Return [x, y] of the center of cell containing provided text 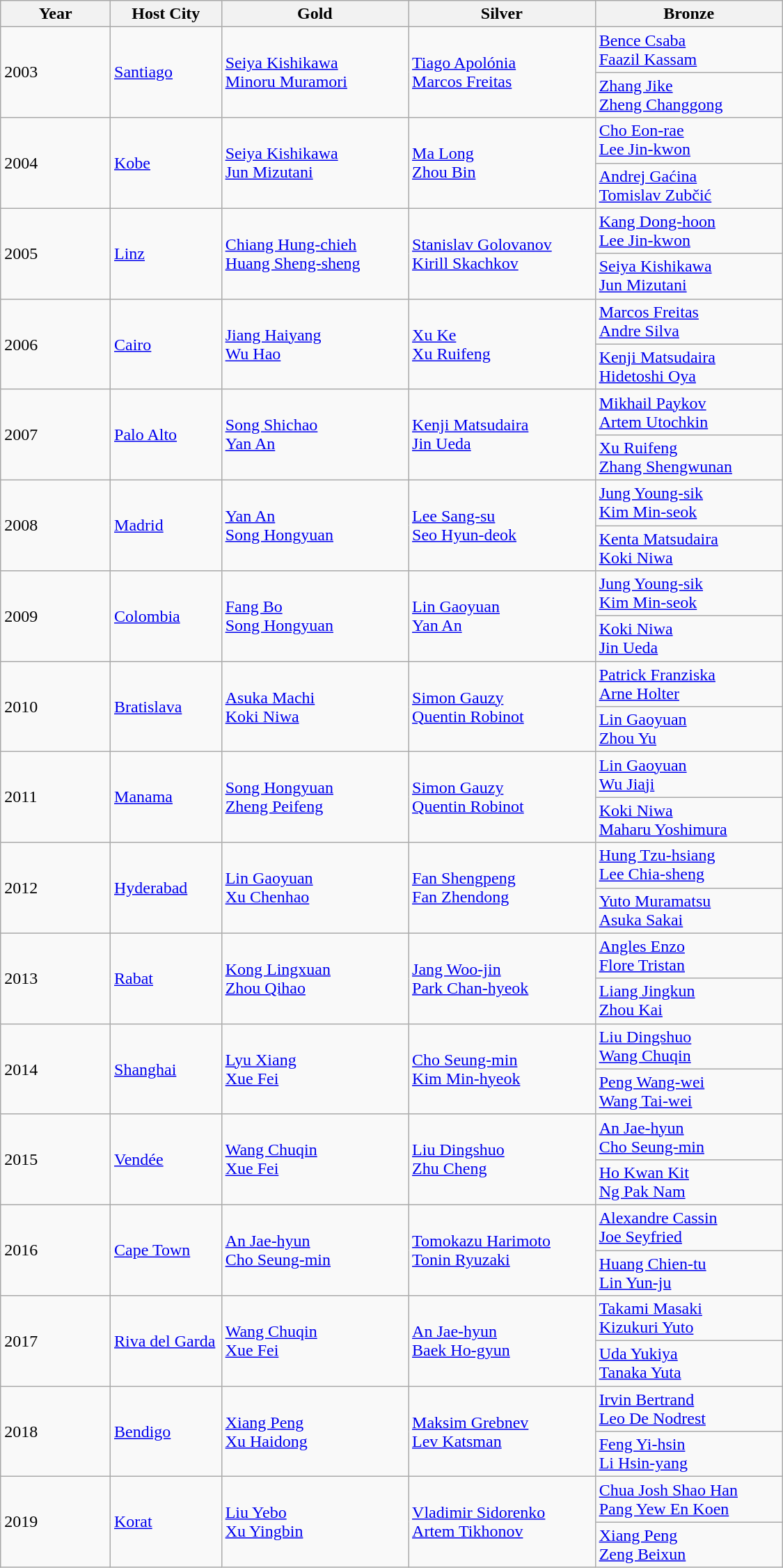
Liu Yebo Xu Yingbin [315, 1522]
Yuto Muramatsu Asuka Sakai [689, 911]
Kenji Matsudaira Hidetoshi Oya [689, 366]
Xu Ke Xu Ruifeng [503, 344]
Uda Yukiya Tanaka Yuta [689, 1363]
Alexandre Cassin Joe Seyfried [689, 1227]
Huang Chien-tu Lin Yun-ju [689, 1273]
Feng Yi-hsin Li Hsin-yang [689, 1454]
Marcos Freitas Andre Silva [689, 322]
Liang Jingkun Zhou Kai [689, 1001]
Xu Ruifeng Zhang Shengwunan [689, 457]
2005 [56, 253]
Riva del Garda [166, 1341]
Korat [166, 1522]
Jang Woo-jin Park Chan-hyeok [503, 978]
Palo Alto [166, 434]
Bratislava [166, 707]
Liu Dingshuo Wang Chuqin [689, 1046]
Irvin Bertrand Leo De Nodrest [689, 1409]
Ma Long Zhou Bin [503, 163]
Vendée [166, 1159]
Xiang Peng Xu Haidong [315, 1432]
Colombia [166, 616]
Kong Lingxuan Zhou Qihao [315, 978]
Rabat [166, 978]
Santiago [166, 72]
Yan An Song Hongyuan [315, 525]
Takami Masaki Kizukuri Yuto [689, 1319]
2014 [56, 1069]
Silver [503, 14]
Chua Josh Shao Han Pang Yew En Koen [689, 1500]
Seiya Kishikawa Minoru Muramori [315, 72]
2003 [56, 72]
Linz [166, 253]
Lee Sang-su Seo Hyun-deok [503, 525]
Andrej Gaćina Tomislav Zubčić [689, 185]
Madrid [166, 525]
Cho Eon-rae Lee Jin-kwon [689, 141]
Angles Enzo Flore Tristan [689, 955]
Chiang Hung-chieh Huang Sheng-sheng [315, 253]
Asuka Machi Koki Niwa [315, 707]
Hung Tzu-hsiang Lee Chia-sheng [689, 865]
2011 [56, 797]
Patrick Franziska Arne Holter [689, 684]
2007 [56, 434]
Song Hongyuan Zheng Peifeng [315, 797]
Lin Gaoyuan Wu Jiaji [689, 774]
Xiang Peng Zeng Beixun [689, 1544]
Kenji Matsudaira Jin Ueda [503, 434]
Hyderabad [166, 888]
Kenta Matsudaira Koki Niwa [689, 547]
Lin Gaoyuan Yan An [503, 616]
2004 [56, 163]
2010 [56, 707]
Tiago Apolónia Marcos Freitas [503, 72]
Fan Shengpeng Fan Zhendong [503, 888]
Fang Bo Song Hongyuan [315, 616]
Vladimir Sidorenko Artem Tikhonov [503, 1522]
Kang Dong-hoon Lee Jin-kwon [689, 231]
Koki Niwa Jin Ueda [689, 639]
Year [56, 14]
2017 [56, 1341]
Jiang Haiyang Wu Hao [315, 344]
An Jae-hyun Baek Ho-gyun [503, 1341]
2008 [56, 525]
Liu Dingshuo Zhu Cheng [503, 1159]
Maksim Grebnev Lev Katsman [503, 1432]
2019 [56, 1522]
2016 [56, 1250]
Lin Gaoyuan Zhou Yu [689, 730]
Cairo [166, 344]
Manama [166, 797]
Kobe [166, 163]
2009 [56, 616]
Lin Gaoyuan Xu Chenhao [315, 888]
2013 [56, 978]
2006 [56, 344]
Mikhail Paykov Artem Utochkin [689, 412]
Stanislav Golovanov Kirill Skachkov [503, 253]
Song Shichao Yan An [315, 434]
Cape Town [166, 1250]
Gold [315, 14]
Bronze [689, 14]
Cho Seung-min Kim Min-hyeok [503, 1069]
Koki Niwa Maharu Yoshimura [689, 820]
Peng Wang-wei Wang Tai-wei [689, 1092]
2012 [56, 888]
Tomokazu Harimoto Tonin Ryuzaki [503, 1250]
Host City [166, 14]
Shanghai [166, 1069]
Zhang Jike Zheng Changgong [689, 95]
Lyu Xiang Xue Fei [315, 1069]
Bence Csaba Faazil Kassam [689, 50]
Ho Kwan Kit Ng Pak Nam [689, 1182]
2015 [56, 1159]
2018 [56, 1432]
Bendigo [166, 1432]
